Return the (x, y) coordinate for the center point of the cell that contains the specified text.  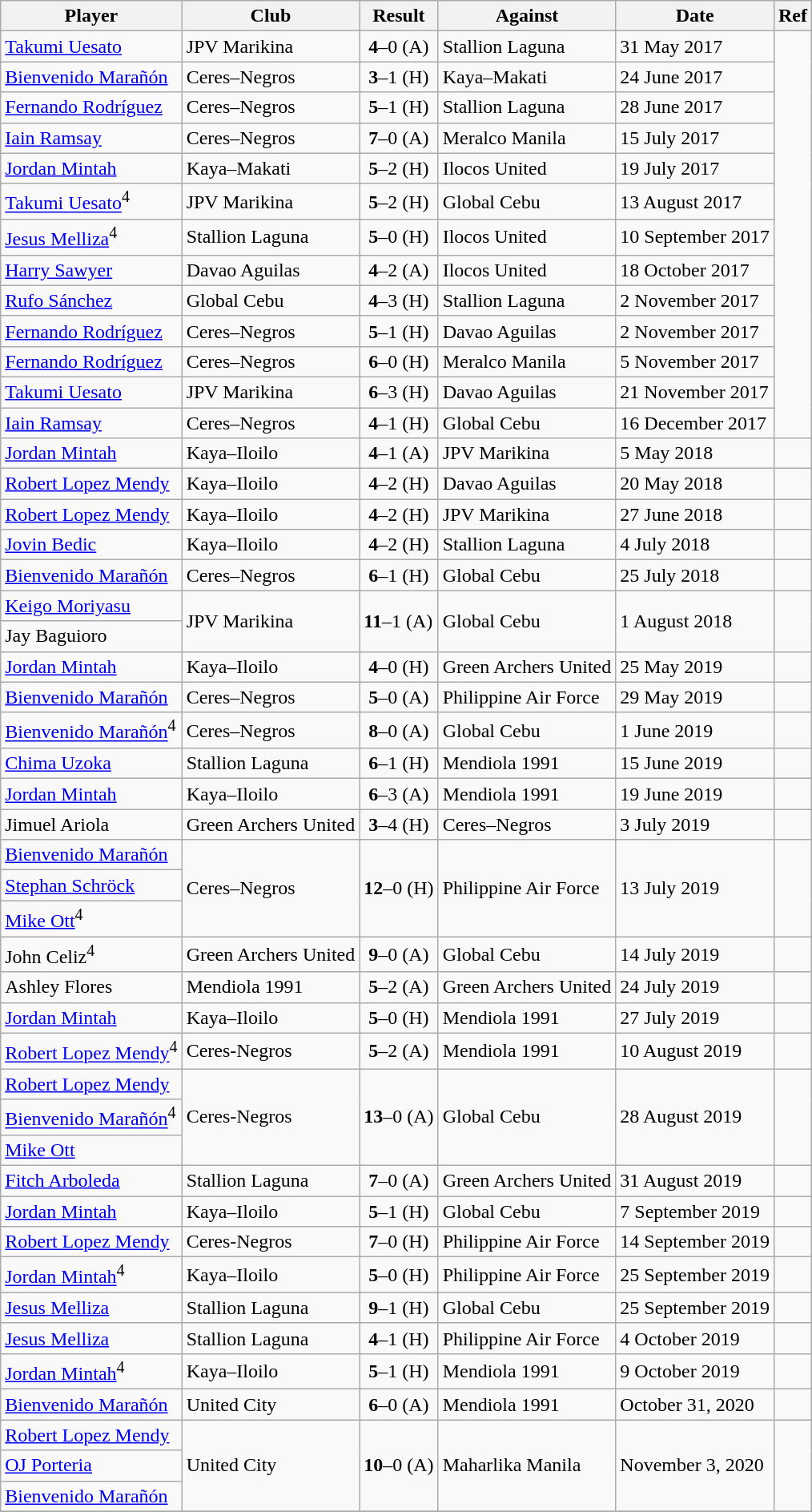
Ref (793, 16)
31 May 2017 (695, 46)
12–0 (H) (399, 888)
15 July 2017 (695, 138)
10–0 (A) (399, 1466)
Club (271, 16)
9–1 (H) (399, 1308)
25 July 2018 (695, 575)
Rufo Sánchez (91, 300)
November 3, 2020 (695, 1466)
6–0 (H) (399, 361)
3–1 (H) (399, 77)
7–0 (H) (399, 1242)
3–4 (H) (399, 825)
28 August 2019 (695, 1117)
1 August 2018 (695, 621)
3 July 2019 (695, 825)
4–0 (H) (399, 667)
14 September 2019 (695, 1242)
Jovin Bedic (91, 545)
4–0 (A) (399, 46)
John Celiz4 (91, 955)
Stephan Schröck (91, 885)
Keigo Moriyasu (91, 606)
Date (695, 16)
Harry Sawyer (91, 270)
6–0 (A) (399, 1405)
18 October 2017 (695, 270)
4–3 (H) (399, 300)
Mike Ott4 (91, 918)
27 June 2018 (695, 514)
Jay Baguioro (91, 636)
Robert Lopez Mendy4 (91, 1051)
October 31, 2020 (695, 1405)
7 September 2019 (695, 1212)
6–3 (A) (399, 794)
Ashley Flores (91, 987)
Chima Uzoka (91, 764)
Maharlika Manila (527, 1466)
27 July 2019 (695, 1018)
10 September 2017 (695, 237)
4 July 2018 (695, 545)
13–0 (A) (399, 1117)
5 May 2018 (695, 454)
Mike Ott (91, 1150)
29 May 2019 (695, 697)
Takumi Uesato4 (91, 202)
15 June 2019 (695, 764)
20 May 2018 (695, 484)
14 July 2019 (695, 955)
5 November 2017 (695, 361)
4–2 (A) (399, 270)
Result (399, 16)
6–3 (H) (399, 392)
OJ Porteria (91, 1466)
9 October 2019 (695, 1372)
16 December 2017 (695, 423)
13 August 2017 (695, 202)
4 October 2019 (695, 1338)
25 May 2019 (695, 667)
10 August 2019 (695, 1051)
24 June 2017 (695, 77)
Jesus Melliza4 (91, 237)
13 July 2019 (695, 888)
31 August 2019 (695, 1181)
Player (91, 16)
19 July 2017 (695, 168)
8–0 (A) (399, 731)
5–0 (A) (399, 697)
Against (527, 16)
24 July 2019 (695, 987)
Fitch Arboleda (91, 1181)
28 June 2017 (695, 107)
21 November 2017 (695, 392)
9–0 (A) (399, 955)
1 June 2019 (695, 731)
4–1 (A) (399, 454)
19 June 2019 (695, 794)
Jimuel Ariola (91, 825)
11–1 (A) (399, 621)
